Output the [X, Y] coordinate of the center of the cell containing the given text.  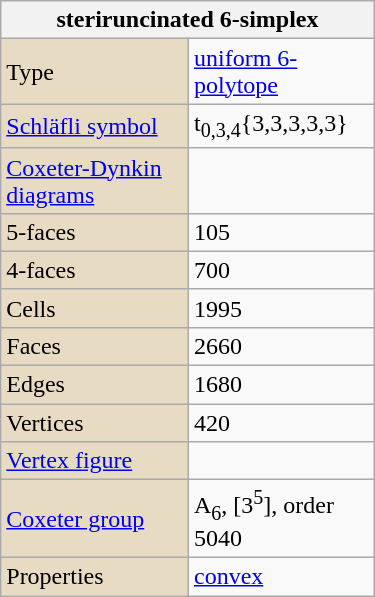
700 [281, 270]
uniform 6-polytope [281, 72]
Vertex figure [95, 461]
A6, [35], order 5040 [281, 519]
Type [95, 72]
Properties [95, 577]
Coxeter group [95, 519]
1680 [281, 385]
420 [281, 423]
5-faces [95, 232]
convex [281, 577]
105 [281, 232]
steriruncinated 6-simplex [188, 20]
1995 [281, 308]
Coxeter-Dynkin diagrams [95, 180]
Schläfli symbol [95, 126]
Vertices [95, 423]
4-faces [95, 270]
t0,3,4{3,3,3,3,3} [281, 126]
Faces [95, 346]
Edges [95, 385]
Cells [95, 308]
2660 [281, 346]
